Extract the (X, Y) coordinate from the center of the cell holding the provided text.  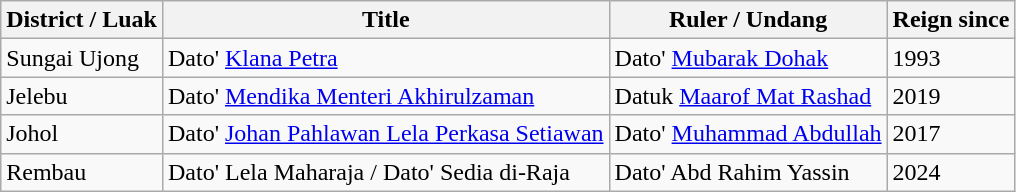
Dato' Mubarak Dohak (748, 58)
Sungai Ujong (82, 58)
2017 (951, 134)
Dato' Mendika Menteri Akhirulzaman (386, 96)
1993 (951, 58)
2019 (951, 96)
Jelebu (82, 96)
District / Luak (82, 20)
Dato' Lela Maharaja / Dato' Sedia di-Raja (386, 172)
Rembau (82, 172)
Dato' Muhammad Abdullah (748, 134)
2024 (951, 172)
Dato' Klana Petra (386, 58)
Title (386, 20)
Dato' Johan Pahlawan Lela Perkasa Setiawan (386, 134)
Johol (82, 134)
Ruler / Undang (748, 20)
Datuk Maarof Mat Rashad (748, 96)
Dato' Abd Rahim Yassin (748, 172)
Reign since (951, 20)
